Pinpoint the cell where the given text exists, returning its (x, y) midpoint coordinate. 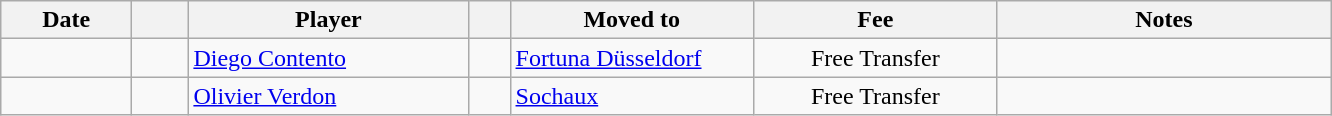
Moved to (632, 20)
Diego Contento (328, 58)
Olivier Verdon (328, 96)
Notes (1164, 20)
Date (66, 20)
Player (328, 20)
Fortuna Düsseldorf (632, 58)
Fee (876, 20)
Sochaux (632, 96)
